Capture the cell that displays the provided text and extract its (x, y) central coordinate. 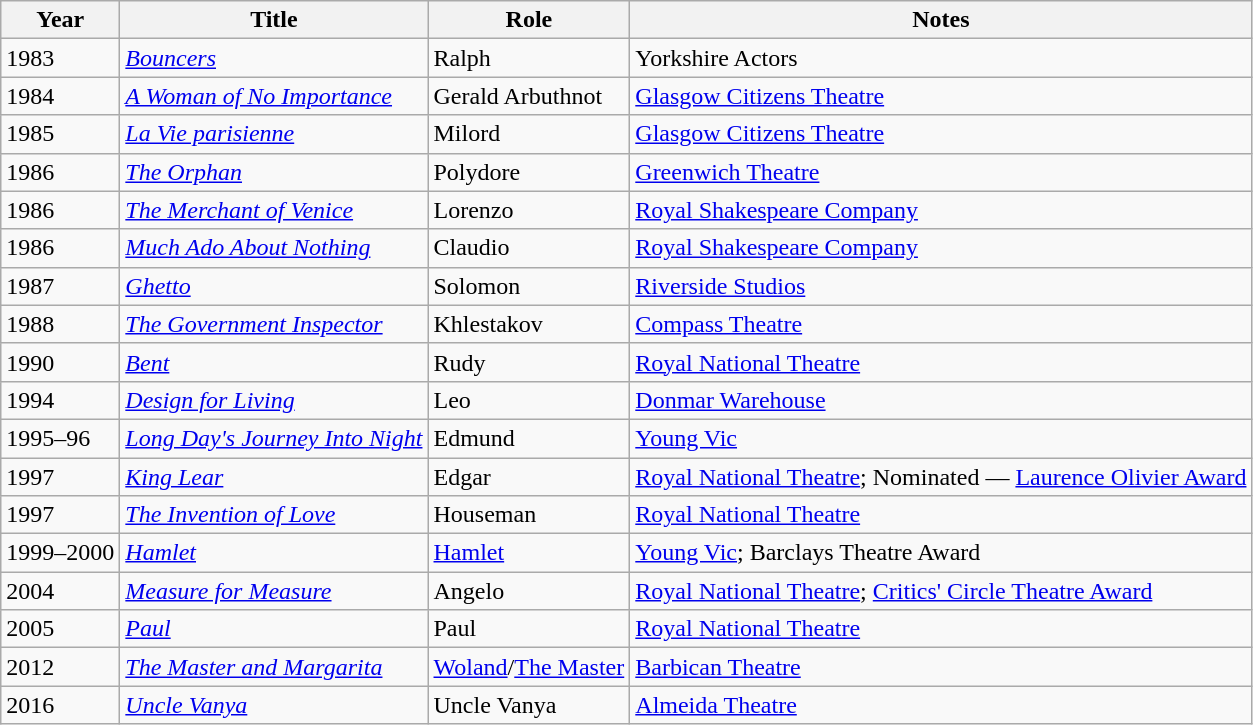
1994 (60, 400)
Houseman (529, 515)
King Lear (274, 477)
Royal National Theatre; Critics' Circle Theatre Award (941, 591)
Ghetto (274, 286)
1995–96 (60, 438)
Claudio (529, 248)
Royal National Theatre; Nominated — Laurence Olivier Award (941, 477)
Polydore (529, 172)
1987 (60, 286)
Leo (529, 400)
1990 (60, 362)
Bouncers (274, 58)
The Invention of Love (274, 515)
The Orphan (274, 172)
Ralph (529, 58)
Khlestakov (529, 324)
1985 (60, 134)
2005 (60, 629)
Long Day's Journey Into Night (274, 438)
Gerald Arbuthnot (529, 96)
Angelo (529, 591)
2012 (60, 667)
Bent (274, 362)
Donmar Warehouse (941, 400)
Yorkshire Actors (941, 58)
The Master and Margarita (274, 667)
2004 (60, 591)
La Vie parisienne (274, 134)
1999–2000 (60, 553)
Greenwich Theatre (941, 172)
The Government Inspector (274, 324)
Design for Living (274, 400)
Notes (941, 20)
Lorenzo (529, 210)
Solomon (529, 286)
Role (529, 20)
Much Ado About Nothing (274, 248)
Woland/The Master (529, 667)
2016 (60, 705)
1988 (60, 324)
Riverside Studios (941, 286)
1984 (60, 96)
Compass Theatre (941, 324)
Milord (529, 134)
Year (60, 20)
Title (274, 20)
The Merchant of Venice (274, 210)
Young Vic; Barclays Theatre Award (941, 553)
Edgar (529, 477)
Young Vic (941, 438)
A Woman of No Importance (274, 96)
1983 (60, 58)
Barbican Theatre (941, 667)
Measure for Measure (274, 591)
Rudy (529, 362)
Edmund (529, 438)
Almeida Theatre (941, 705)
